Return [X, Y] of the center of cell containing provided text 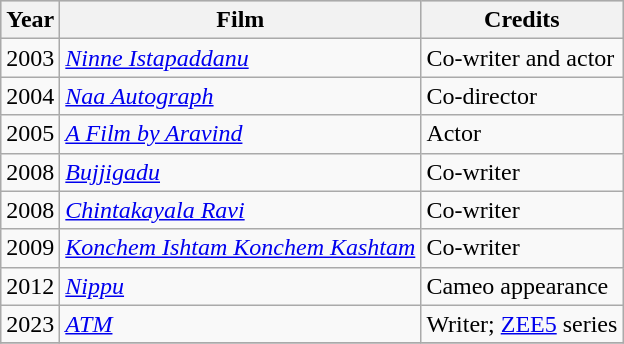
Film [240, 20]
Co-director [522, 96]
Bujjigadu [240, 172]
Naa Autograph [240, 96]
Actor [522, 134]
Ninne Istapaddanu [240, 58]
Nippu [240, 286]
ATM [240, 324]
Konchem Ishtam Konchem Kashtam [240, 248]
Year [30, 20]
Credits [522, 20]
2004 [30, 96]
2003 [30, 58]
Chintakayala Ravi [240, 210]
Co-writer and actor [522, 58]
2012 [30, 286]
2023 [30, 324]
Writer; ZEE5 series [522, 324]
2005 [30, 134]
Cameo appearance [522, 286]
A Film by Aravind [240, 134]
2009 [30, 248]
